Provide the (X, Y) coordinate of the cell's center where the given text is located.  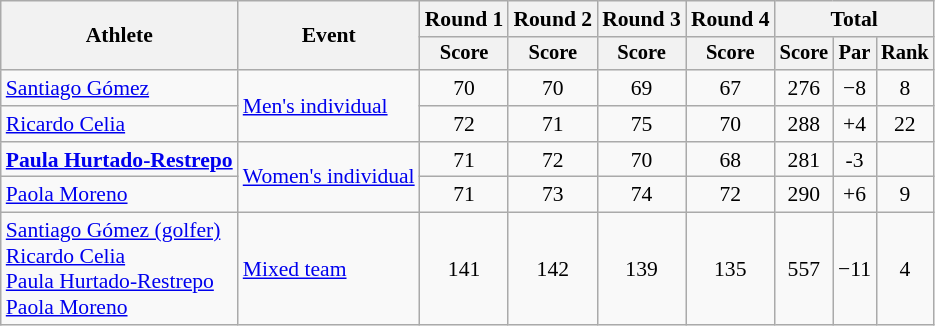
142 (552, 269)
288 (804, 124)
-3 (854, 160)
22 (905, 124)
Par (854, 54)
Paola Moreno (120, 195)
Round 4 (730, 19)
−11 (854, 269)
Athlete (120, 36)
Santiago Gómez (120, 88)
Mixed team (329, 269)
+6 (854, 195)
−8 (854, 88)
68 (730, 160)
Santiago Gómez (golfer)Ricardo CeliaPaula Hurtado-RestrepoPaola Moreno (120, 269)
139 (642, 269)
Total (854, 19)
276 (804, 88)
Round 2 (552, 19)
74 (642, 195)
4 (905, 269)
69 (642, 88)
67 (730, 88)
+4 (854, 124)
Rank (905, 54)
73 (552, 195)
8 (905, 88)
Ricardo Celia (120, 124)
Round 3 (642, 19)
135 (730, 269)
Event (329, 36)
9 (905, 195)
75 (642, 124)
Women's individual (329, 178)
281 (804, 160)
Men's individual (329, 106)
557 (804, 269)
141 (464, 269)
Paula Hurtado-Restrepo (120, 160)
290 (804, 195)
Round 1 (464, 19)
